Extract the [x, y] coordinate from the center of the cell holding the provided text.  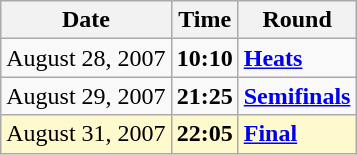
August 28, 2007 [86, 58]
Date [86, 20]
Semifinals [297, 96]
August 31, 2007 [86, 134]
Heats [297, 58]
Final [297, 134]
10:10 [204, 58]
Round [297, 20]
August 29, 2007 [86, 96]
21:25 [204, 96]
22:05 [204, 134]
Time [204, 20]
